Scan for the cell matching the given text and deliver its [X, Y] coordinate at center. 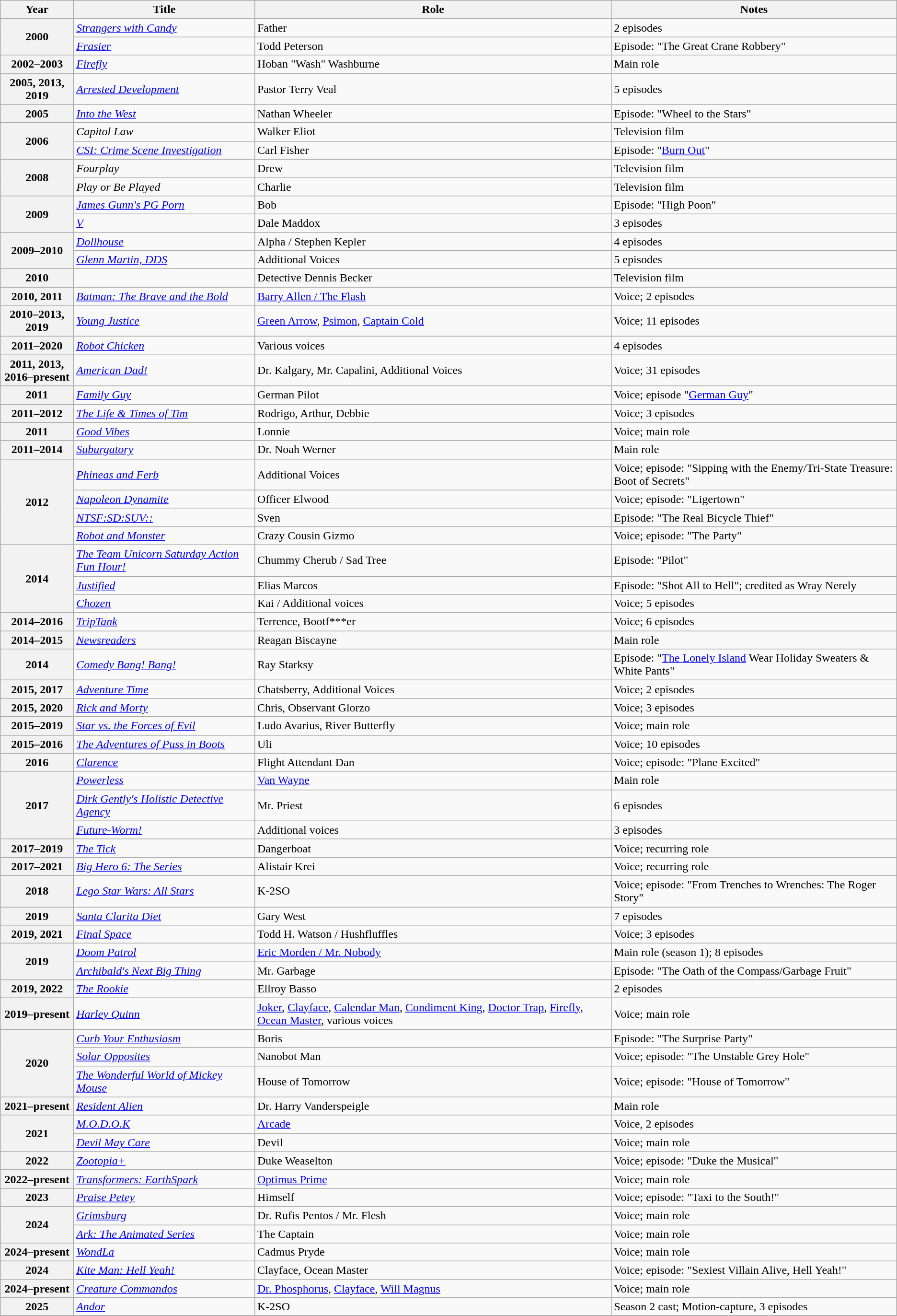
Voice; 10 episodes [754, 744]
Mr. Garbage [433, 971]
Lonnie [433, 431]
Rick and Morty [164, 708]
Voice; episode: "The Unstable Grey Hole" [754, 1057]
Mr. Priest [433, 805]
Frasier [164, 46]
Todd Peterson [433, 46]
Notes [754, 10]
Batman: The Brave and the Bold [164, 296]
Powerless [164, 780]
Green Arrow, Psimon, Captain Cold [433, 321]
2021 [37, 1133]
Episode: "The Oath of the Compass/Garbage Fruit" [754, 971]
2008 [37, 177]
Santa Clarita Diet [164, 916]
TripTank [164, 622]
Voice; 5 episodes [754, 604]
2020 [37, 1063]
Play or Be Played [164, 186]
2000 [37, 37]
Bob [433, 205]
Walker Eliot [433, 132]
M.O.D.O.K [164, 1124]
Devil [433, 1142]
2005 [37, 114]
2014–2015 [37, 640]
Clarence [164, 762]
Devil May Care [164, 1142]
2011–2014 [37, 450]
Voice; episode: "Plane Excited" [754, 762]
Arcade [433, 1124]
Chozen [164, 604]
2009–2010 [37, 250]
Terrence, Bootf***er [433, 622]
2022–present [37, 1179]
Episode: "Burn Out" [754, 150]
Alpha / Stephen Kepler [433, 241]
Robot and Monster [164, 536]
House of Tomorrow [433, 1082]
6 episodes [754, 805]
Cadmus Pryde [433, 1252]
Optimus Prime [433, 1179]
German Pilot [433, 395]
Voice; episode: "House of Tomorrow" [754, 1082]
7 episodes [754, 916]
Dr. Rufis Pentos / Mr. Flesh [433, 1215]
Voice; episode: "Ligertown" [754, 499]
Ludo Avarius, River Butterfly [433, 726]
Duke Weaselton [433, 1161]
Hoban "Wash" Washburne [433, 64]
Episode: "Shot All to Hell"; credited as Wray Nerely [754, 585]
2017–2019 [37, 848]
The Captain [433, 1234]
Voice; episode: "Taxi to the South!" [754, 1197]
Dr. Noah Werner [433, 450]
Robot Chicken [164, 346]
2025 [37, 1307]
2010–2013, 2019 [37, 321]
The Wonderful World of Mickey Mouse [164, 1082]
Strangers with Candy [164, 28]
2018 [37, 891]
2012 [37, 501]
Episode: "The Great Crane Robbery" [754, 46]
Star vs. the Forces of Evil [164, 726]
Barry Allen / The Flash [433, 296]
Arrested Development [164, 89]
Episode: "The Surprise Party" [754, 1038]
Voice; episode: "Duke the Musical" [754, 1161]
Episode: "The Real Bicycle Thief" [754, 517]
Grimsburg [164, 1215]
2015, 2020 [37, 708]
Eric Morden / Mr. Nobody [433, 953]
2009 [37, 214]
Transformers: EarthSpark [164, 1179]
Father [433, 28]
Firefly [164, 64]
Solar Opposites [164, 1057]
Reagan Biscayne [433, 640]
Fourplay [164, 168]
2019–present [37, 1013]
Joker, Clayface, Calendar Man, Condiment King, Doctor Trap, Firefly, Ocean Master, various voices [433, 1013]
V [164, 223]
Additional voices [433, 830]
NTSF:SD:SUV:: [164, 517]
Van Wayne [433, 780]
Suburgatory [164, 450]
2022 [37, 1161]
2014–2016 [37, 622]
2010 [37, 278]
Newsreaders [164, 640]
2011–2012 [37, 413]
The Team Unicorn Saturday Action Fun Hour! [164, 560]
Dr. Kalgary, Mr. Capalini, Additional Voices [433, 370]
2011–2020 [37, 346]
Rodrigo, Arthur, Debbie [433, 413]
Ellroy Basso [433, 989]
Good Vibes [164, 431]
American Dad! [164, 370]
Detective Dennis Becker [433, 278]
Gary West [433, 916]
Clayface, Ocean Master [433, 1270]
Carl Fisher [433, 150]
Ray Starksy [433, 664]
Comedy Bang! Bang! [164, 664]
Episode: "Wheel to the Stars" [754, 114]
2005, 2013, 2019 [37, 89]
Voice; 11 episodes [754, 321]
Sven [433, 517]
2015, 2017 [37, 689]
Capitol Law [164, 132]
2017–2021 [37, 866]
Pastor Terry Veal [433, 89]
Into the West [164, 114]
Dr. Phosphorus, Clayface, Will Magnus [433, 1289]
2002–2003 [37, 64]
WondLa [164, 1252]
Drew [433, 168]
Curb Your Enthusiasm [164, 1038]
Ark: The Animated Series [164, 1234]
Harley Quinn [164, 1013]
Chummy Cherub / Sad Tree [433, 560]
Napoleon Dynamite [164, 499]
Glenn Martin, DDS [164, 260]
Big Hero 6: The Series [164, 866]
Various voices [433, 346]
2017 [37, 805]
Future-Worm! [164, 830]
Doom Patrol [164, 953]
Nanobot Man [433, 1057]
Year [37, 10]
The Rookie [164, 989]
2016 [37, 762]
Young Justice [164, 321]
2011, 2013,2016–present [37, 370]
Adventure Time [164, 689]
Creature Commandos [164, 1289]
Himself [433, 1197]
CSI: Crime Scene Investigation [164, 150]
Andor [164, 1307]
Archibald's Next Big Thing [164, 971]
The Life & Times of Tim [164, 413]
Dangerboat [433, 848]
Title [164, 10]
Justified [164, 585]
Role [433, 10]
Family Guy [164, 395]
Dale Maddox [433, 223]
Praise Petey [164, 1197]
2021–present [37, 1106]
Episode: "The Lonely Island Wear Holiday Sweaters & White Pants" [754, 664]
Episode: "High Poon" [754, 205]
Nathan Wheeler [433, 114]
Chris, Observant Glorzo [433, 708]
The Adventures of Puss in Boots [164, 744]
2006 [37, 141]
2019, 2022 [37, 989]
Resident Alien [164, 1106]
James Gunn's PG Porn [164, 205]
Final Space [164, 934]
Kai / Additional voices [433, 604]
2010, 2011 [37, 296]
Voice; 6 episodes [754, 622]
Dr. Harry Vanderspeigle [433, 1106]
Crazy Cousin Gizmo [433, 536]
Main role (season 1); 8 episodes [754, 953]
Dollhouse [164, 241]
Officer Elwood [433, 499]
The Tick [164, 848]
Voice; episode "German Guy" [754, 395]
Uli [433, 744]
Season 2 cast; Motion-capture, 3 episodes [754, 1307]
Voice; episode: "Sexiest Villain Alive, Hell Yeah!" [754, 1270]
2019, 2021 [37, 934]
Voice; episode: "From Trenches to Wrenches: The Roger Story" [754, 891]
Alistair Krei [433, 866]
Todd H. Watson / Hushfluffles [433, 934]
Boris [433, 1038]
Chatsberry, Additional Voices [433, 689]
Lego Star Wars: All Stars [164, 891]
Voice; episode: "The Party" [754, 536]
2015–2019 [37, 726]
Flight Attendant Dan [433, 762]
Charlie [433, 186]
Episode: "Pilot" [754, 560]
2015–2016 [37, 744]
Voice; 31 episodes [754, 370]
Voice, 2 episodes [754, 1124]
Kite Man: Hell Yeah! [164, 1270]
Voice; episode: "Sipping with the Enemy/Tri-State Treasure: Boot of Secrets" [754, 475]
Dirk Gently's Holistic Detective Agency [164, 805]
Elias Marcos [433, 585]
Phineas and Ferb [164, 475]
2023 [37, 1197]
Zootopia+ [164, 1161]
